Find where the given text appears and provide that cell's center as [X, Y] coordinate. 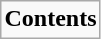
Contents [50, 18]
